Scan for the cell matching the given text and deliver its (x, y) coordinate at center. 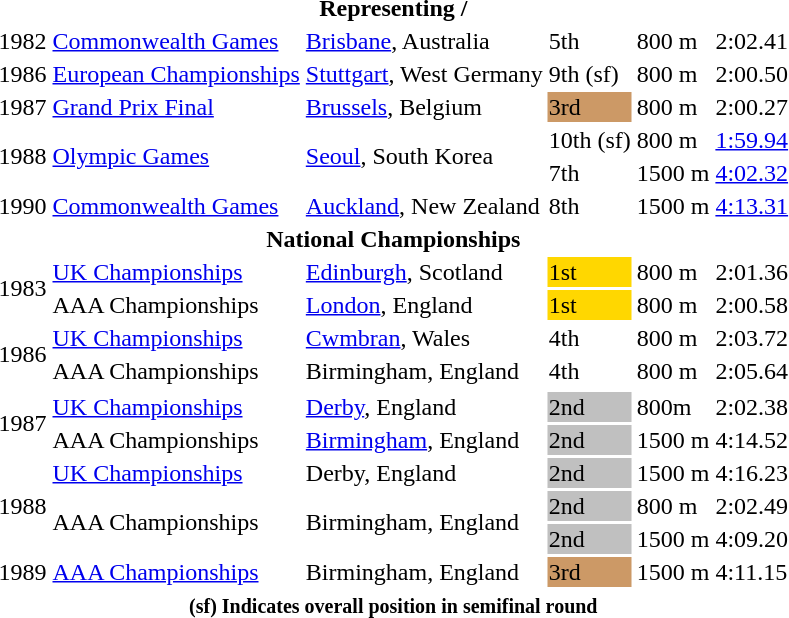
Grand Prix Final (176, 107)
800m (673, 407)
Seoul, South Korea (424, 156)
European Championships (176, 74)
5th (590, 41)
Edinburgh, Scotland (424, 272)
Brisbane, Australia (424, 41)
Cwmbran, Wales (424, 338)
9th (sf) (590, 74)
8th (590, 206)
London, England (424, 305)
10th (sf) (590, 140)
Stuttgart, West Germany (424, 74)
Auckland, New Zealand (424, 206)
7th (590, 173)
Brussels, Belgium (424, 107)
Olympic Games (176, 156)
